Return [x, y] of the center of cell containing provided text 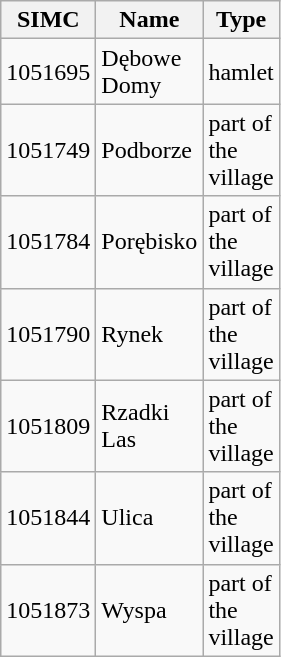
Podborze [150, 150]
1051695 [48, 72]
1051749 [48, 150]
Porębisko [150, 242]
Ulica [150, 518]
SIMC [48, 20]
1051809 [48, 426]
1051873 [48, 610]
Type [241, 20]
1051844 [48, 518]
Rzadki Las [150, 426]
Wyspa [150, 610]
Name [150, 20]
hamlet [241, 72]
1051784 [48, 242]
Rynek [150, 334]
Dębowe Domy [150, 72]
1051790 [48, 334]
